Output the (x, y) coordinate of the center of the cell containing the given text.  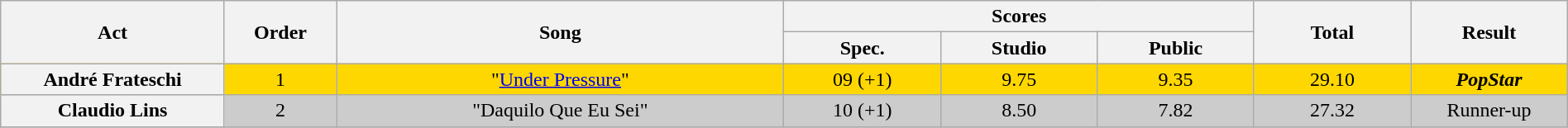
29.10 (1331, 79)
27.32 (1331, 111)
10 (+1) (862, 111)
Public (1176, 48)
1 (280, 79)
PopStar (1489, 79)
Song (561, 32)
"Under Pressure" (561, 79)
Studio (1019, 48)
Scores (1019, 17)
"Daquilo Que Eu Sei" (561, 111)
Runner-up (1489, 111)
Spec. (862, 48)
Act (112, 32)
09 (+1) (862, 79)
7.82 (1176, 111)
8.50 (1019, 111)
Order (280, 32)
2 (280, 111)
9.35 (1176, 79)
Result (1489, 32)
Total (1331, 32)
9.75 (1019, 79)
André Frateschi (112, 79)
Claudio Lins (112, 111)
